Identify which cell holds the provided text, then report its [X, Y] central coordinate. 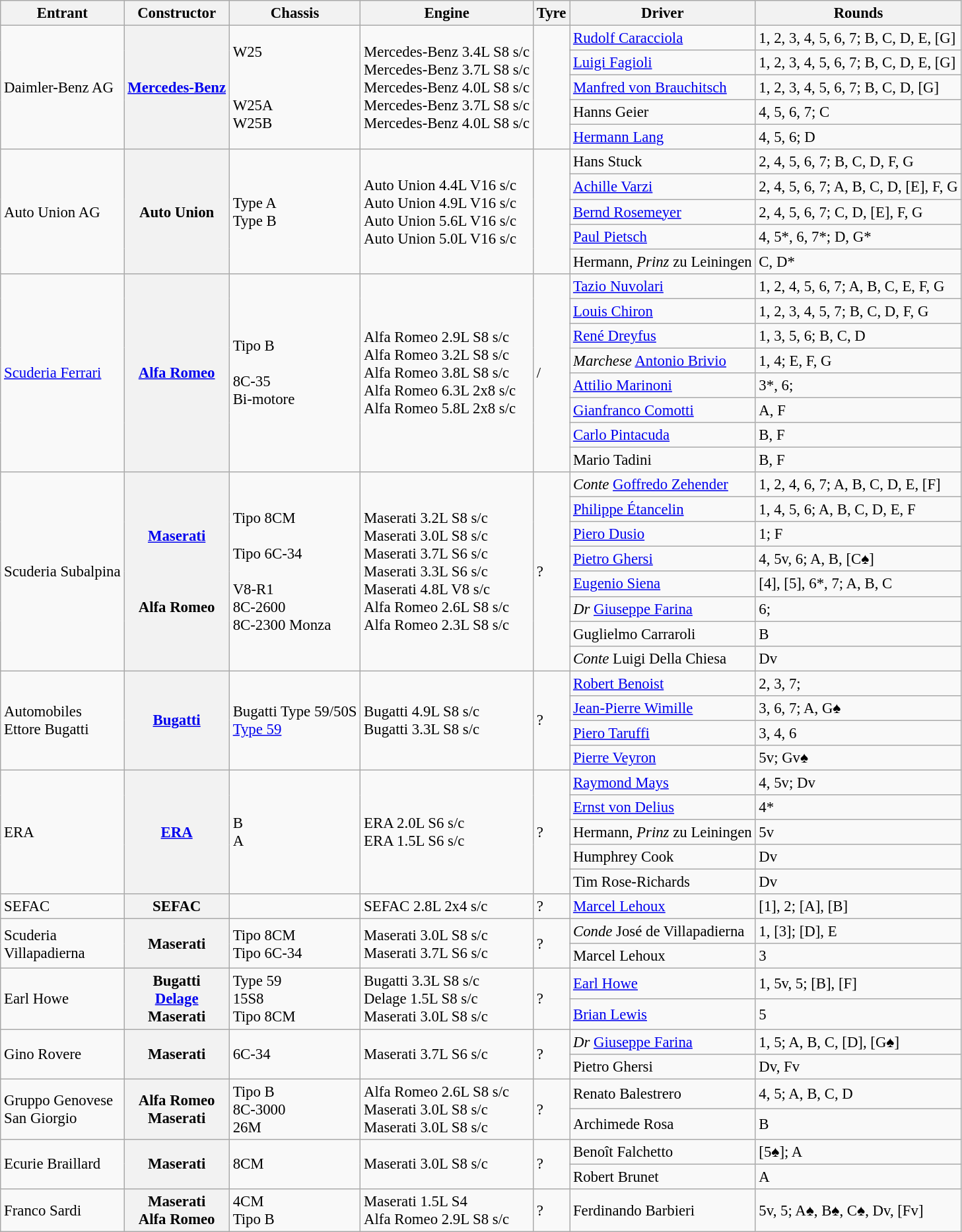
Louis Chiron [663, 311]
4, 5, 6, 7; C [858, 112]
1, 4; E, F, G [858, 360]
4, 5; A, B, C, D [858, 1094]
Philippe Étancelin [663, 510]
Driver [663, 13]
Alfa Romeo 2.6L S8 s/c Maserati 3.0L S8 s/c Maserati 3.0L S8 s/c [447, 1109]
Robert Brunet [663, 1177]
1, 2, 4, 5, 6, 7; A, B, C, E, F, G [858, 286]
3*, 6; [858, 386]
Humphrey Cook [663, 857]
Guglielmo Carraroli [663, 634]
1, 5v, 5; [B], [F] [858, 984]
[1], 2; [A], [B] [858, 907]
Constructor [177, 13]
Gianfranco Comotti [663, 410]
Scuderia Subalpina [62, 572]
BA [294, 832]
Benoît Falchetto [663, 1151]
1, 5; A, B, C, [D], [G♠] [858, 1042]
Luigi Fagioli [663, 63]
Marchese Antonio Brivio [663, 360]
Rudolf Caracciola [663, 38]
Auto Union AG [62, 211]
Ernst von Delius [663, 807]
3 [858, 957]
Eugenio Siena [663, 584]
ScuderiaVillapadierna [62, 944]
Gino Rovere [62, 1054]
Bugatti 3.3L S8 s/cDelage 1.5L S8 s/c Maserati 3.0L S8 s/c [447, 999]
Piero Dusio [663, 534]
1, 2, 3, 4, 5, 7; B, C, D, F, G [858, 311]
Gruppo GenoveseSan Giorgio [62, 1109]
Maserati Alfa Romeo [177, 572]
[4], [5], 6*, 7; A, B, C [858, 584]
Daimler-Benz AG [62, 88]
Chassis [294, 13]
3, 6, 7; A, G♠ [858, 708]
Maserati 3.0L S8 s/c Maserati 3.7L S6 s/c [447, 944]
SEFAC 2.8L 2x4 s/c [447, 907]
Entrant [62, 13]
6; [858, 609]
3, 4, 6 [858, 733]
Mario Tadini [663, 460]
Renato Balestrero [663, 1094]
Type 5915S8 Tipo 8CM [294, 999]
Tipo B 8C-35Bi-motore [294, 372]
Maserati 3.2L S8 s/c Maserati 3.0L S8 s/c Maserati 3.7L S6 s/c Maserati 3.3L S6 s/c Maserati 4.8L V8 s/cAlfa Romeo 2.6L S8 s/c Alfa Romeo 2.3L S8 s/c [447, 572]
4, 5*, 6, 7*; D, G* [858, 236]
Auto Union [177, 211]
/ [551, 372]
Raymond Mays [663, 782]
Hans Stuck [663, 162]
Dv, Fv [858, 1066]
Bugatti Type 59/50SType 59 [294, 720]
Hanns Geier [663, 112]
4CMTipo B [294, 1211]
Maserati 3.0L S8 s/c [447, 1163]
8CM [294, 1163]
Achille Varzi [663, 187]
Mercedes-Benz [177, 88]
1, 2, 4, 6, 7; A, B, C, D, E, [F] [858, 485]
ERA 2.0L S6 s/c ERA 1.5L S6 s/c [447, 832]
1, 3, 5, 6; B, C, D [858, 336]
Engine [447, 13]
Bernd Rosemeyer [663, 212]
Franco Sardi [62, 1211]
Auto Union 4.4L V16 s/cAuto Union 4.9L V16 s/c Auto Union 5.6L V16 s/c Auto Union 5.0L V16 s/c [447, 211]
Type AType B [294, 211]
Alfa Romeo 2.9L S8 s/c Alfa Romeo 3.2L S8 s/c Alfa Romeo 3.8L S8 s/c Alfa Romeo 6.3L 2x8 s/c Alfa Romeo 5.8L 2x8 s/c [447, 372]
2, 4, 5, 6, 7; C, D, [E], F, G [858, 212]
Scuderia Ferrari [62, 372]
Conte Goffredo Zehender [663, 485]
A, F [858, 410]
Mercedes-Benz 3.4L S8 s/c Mercedes-Benz 3.7L S8 s/c Mercedes-Benz 4.0L S8 s/c Mercedes-Benz 3.7L S8 s/c Mercedes-Benz 4.0L S8 s/c [447, 88]
Tim Rose-Richards [663, 882]
Carlo Pintacuda [663, 435]
Tipo 8CMTipo 6C-34 [294, 944]
René Dreyfus [663, 336]
Ferdinando Barbieri [663, 1211]
4* [858, 807]
2, 3, 7; [858, 683]
Pierre Veyron [663, 758]
W25 W25AW25B [294, 88]
Tipo 8CM Tipo 6C-34 V8-R18C-26008C-2300 Monza [294, 572]
Piero Taruffi [663, 733]
Tipo B 8C-300026M [294, 1109]
4, 5, 6; D [858, 137]
Bugatti 4.9L S8 s/cBugatti 3.3L S8 s/c [447, 720]
1, 4, 5, 6; A, B, C, D, E, F [858, 510]
1, [3]; [D], E [858, 932]
5 [858, 1014]
C, D* [858, 261]
4, 5v; Dv [858, 782]
1; F [858, 534]
Alfa RomeoMaserati [177, 1109]
Manfred von Brauchitsch [663, 88]
A [858, 1177]
Tazio Nuvolari [663, 286]
MaseratiAlfa Romeo [177, 1211]
Maserati 1.5L S4 Alfa Romeo 2.9L S8 s/c [447, 1211]
Alfa Romeo [177, 372]
Rounds [858, 13]
Conte Luigi Della Chiesa [663, 658]
Tyre [551, 13]
Conde José de Villapadierna [663, 932]
BugattiDelageMaserati [177, 999]
Ecurie Braillard [62, 1163]
Jean-Pierre Wimille [663, 708]
Paul Pietsch [663, 236]
Archimede Rosa [663, 1124]
1, 2, 3, 4, 5, 6, 7; B, C, D, [G] [858, 88]
Hermann Lang [663, 137]
Brian Lewis [663, 1014]
Maserati 3.7L S6 s/c [447, 1054]
[5♠]; A [858, 1151]
Bugatti [177, 720]
2, 4, 5, 6, 7; A, B, C, D, [E], F, G [858, 187]
6C-34 [294, 1054]
Attilio Marinoni [663, 386]
AutomobilesEttore Bugatti [62, 720]
4, 5v, 6; A, B, [C♠] [858, 559]
5v [858, 833]
2, 4, 5, 6, 7; B, C, D, F, G [858, 162]
5v; Gv♠ [858, 758]
Robert Benoist [663, 683]
5v, 5; A♠, B♠, C♠, Dv, [Fv] [858, 1211]
